From the cell containing the given text, extract its center point as [X, Y] coordinate. 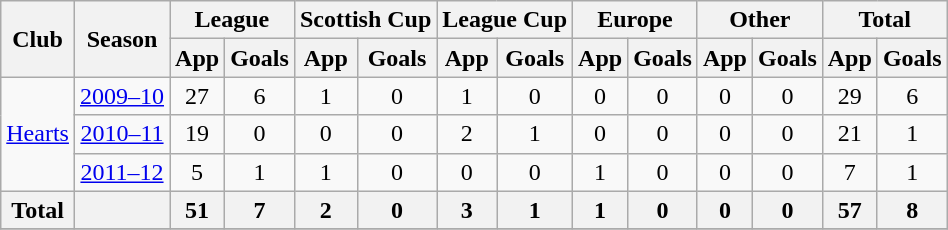
3 [467, 210]
League [232, 20]
Europe [636, 20]
2010–11 [122, 134]
57 [850, 210]
29 [850, 96]
51 [198, 210]
21 [850, 134]
Scottish Cup [365, 20]
Club [38, 39]
Season [122, 39]
Other [760, 20]
Hearts [38, 134]
5 [198, 172]
2009–10 [122, 96]
19 [198, 134]
27 [198, 96]
2011–12 [122, 172]
8 [912, 210]
League Cup [505, 20]
